Provide the (x, y) coordinate of the cell's center where the given text is located.  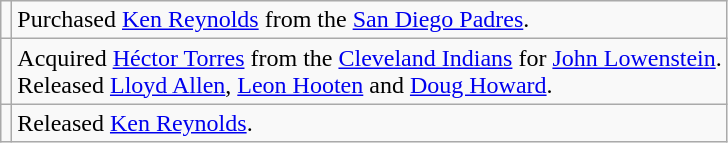
Acquired Héctor Torres from the Cleveland Indians for John Lowenstein. Released Lloyd Allen, Leon Hooten and Doug Howard. (370, 72)
Purchased Ken Reynolds from the San Diego Padres. (370, 20)
Released Ken Reynolds. (370, 123)
